Determine the (x, y) coordinate at the center of the cell enclosing the given text.  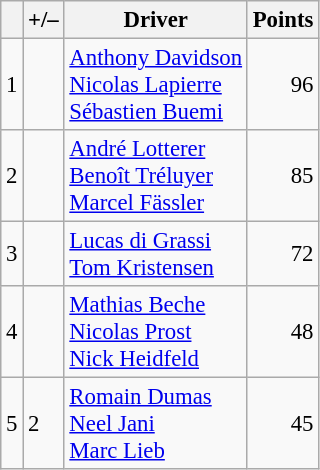
1 (12, 85)
Anthony Davidson Nicolas Lapierre Sébastien Buemi (156, 85)
72 (282, 254)
4 (12, 332)
96 (282, 85)
+/– (44, 20)
Lucas di Grassi Tom Kristensen (156, 254)
Mathias Beche Nicolas Prost Nick Heidfeld (156, 332)
3 (12, 254)
Romain Dumas Neel Jani Marc Lieb (156, 424)
Driver (156, 20)
85 (282, 176)
Points (282, 20)
45 (282, 424)
48 (282, 332)
André Lotterer Benoît Tréluyer Marcel Fässler (156, 176)
5 (12, 424)
